Return [x, y] of the center of cell containing provided text 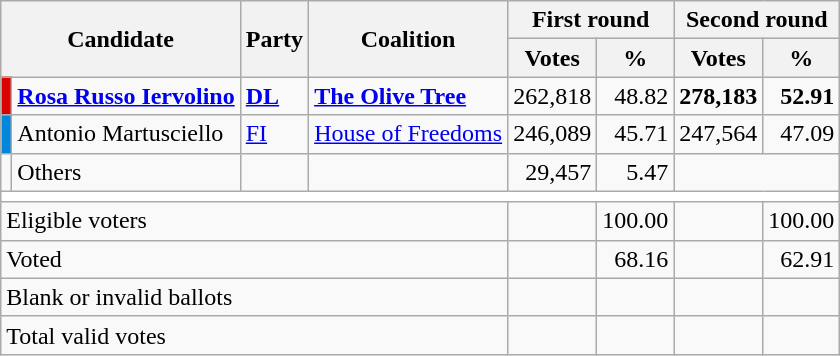
Party [274, 39]
247,564 [718, 134]
62.91 [802, 259]
45.71 [636, 134]
278,183 [718, 96]
Total valid votes [254, 335]
FI [274, 134]
Second round [757, 20]
68.16 [636, 259]
47.09 [802, 134]
Others [126, 172]
Coalition [408, 39]
The Olive Tree [408, 96]
First round [591, 20]
Rosa Russo Iervolino [126, 96]
DL [274, 96]
48.82 [636, 96]
262,818 [552, 96]
246,089 [552, 134]
52.91 [802, 96]
Eligible voters [254, 221]
House of Freedoms [408, 134]
Candidate [120, 39]
Antonio Martusciello [126, 134]
Voted [254, 259]
29,457 [552, 172]
Blank or invalid ballots [254, 297]
5.47 [636, 172]
